Identify which cell holds the provided text, then report its [X, Y] central coordinate. 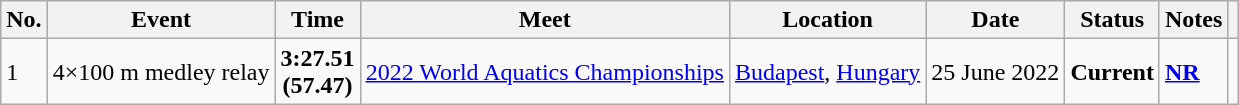
No. [24, 20]
2022 World Aquatics Championships [544, 72]
Notes [1193, 20]
Current [1112, 72]
4×100 m medley relay [161, 72]
Meet [544, 20]
Status [1112, 20]
NR [1193, 72]
Event [161, 20]
Date [996, 20]
1 [24, 72]
Time [318, 20]
25 June 2022 [996, 72]
3:27.51(57.47) [318, 72]
Location [827, 20]
Budapest, Hungary [827, 72]
